Capture the cell that displays the provided text and extract its [x, y] central coordinate. 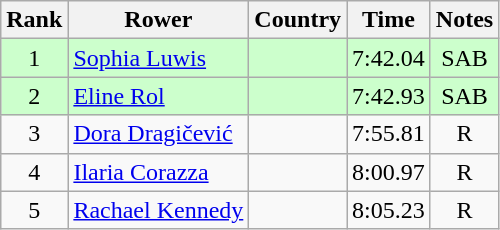
Time [389, 20]
5 [34, 210]
7:42.93 [389, 96]
8:05.23 [389, 210]
Country [298, 20]
Rank [34, 20]
3 [34, 134]
8:00.97 [389, 172]
Eline Rol [158, 96]
Notes [464, 20]
4 [34, 172]
7:55.81 [389, 134]
Sophia Luwis [158, 58]
7:42.04 [389, 58]
2 [34, 96]
Ilaria Corazza [158, 172]
Rower [158, 20]
Rachael Kennedy [158, 210]
Dora Dragičević [158, 134]
1 [34, 58]
